Search for the cell housing the specified text and yield its (x, y) center coordinate. 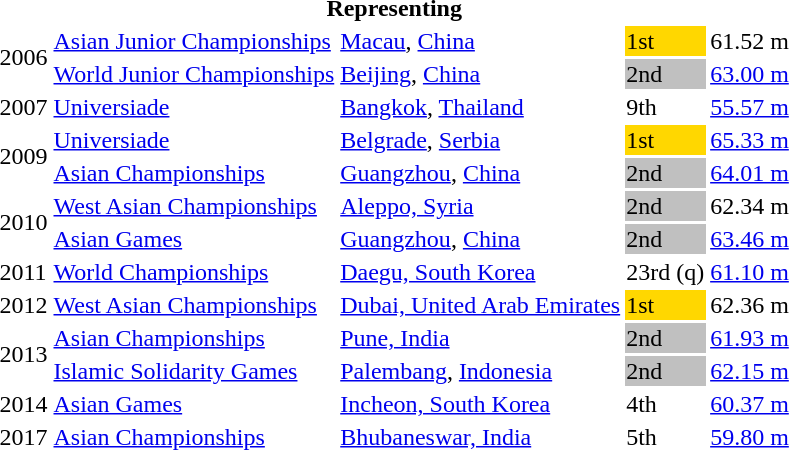
Asian Junior Championships (194, 41)
Incheon, South Korea (480, 404)
Daegu, South Korea (480, 272)
Dubai, United Arab Emirates (480, 305)
Palembang, Indonesia (480, 371)
Islamic Solidarity Games (194, 371)
Aleppo, Syria (480, 206)
Beijing, China (480, 74)
World Junior Championships (194, 74)
World Championships (194, 272)
Bangkok, Thailand (480, 107)
Belgrade, Serbia (480, 140)
Pune, India (480, 338)
4th (666, 404)
23rd (q) (666, 272)
Macau, China (480, 41)
9th (666, 107)
